Provide the [x, y] coordinate of the cell's center where the given text is located.  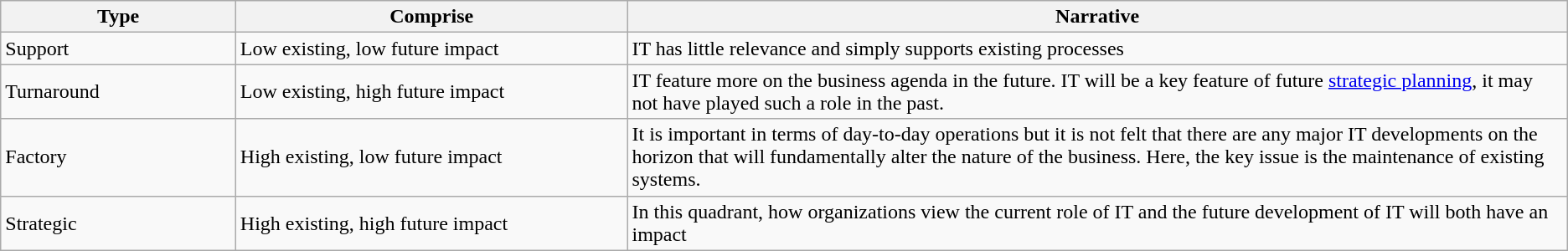
IT has little relevance and simply supports existing processes [1097, 49]
Strategic [119, 223]
Type [119, 17]
Low existing, high future impact [431, 92]
Factory [119, 157]
In this quadrant, how organizations view the current role of IT and the future development of IT will both have an impact [1097, 223]
Comprise [431, 17]
High existing, high future impact [431, 223]
Narrative [1097, 17]
Low existing, low future impact [431, 49]
Support [119, 49]
Turnaround [119, 92]
High existing, low future impact [431, 157]
